For the text-containing cell, return its midpoint in [X, Y] coordinate format. 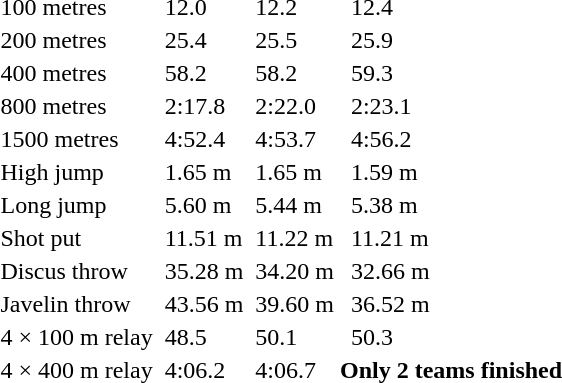
39.60 m [295, 304]
2:17.8 [204, 106]
5.60 m [204, 205]
25.4 [204, 40]
48.5 [204, 337]
25.5 [295, 40]
4:53.7 [295, 139]
2:22.0 [295, 106]
11.51 m [204, 238]
43.56 m [204, 304]
5.44 m [295, 205]
34.20 m [295, 271]
11.22 m [295, 238]
50.1 [295, 337]
35.28 m [204, 271]
4:52.4 [204, 139]
